Return [X, Y] of the center of cell containing provided text 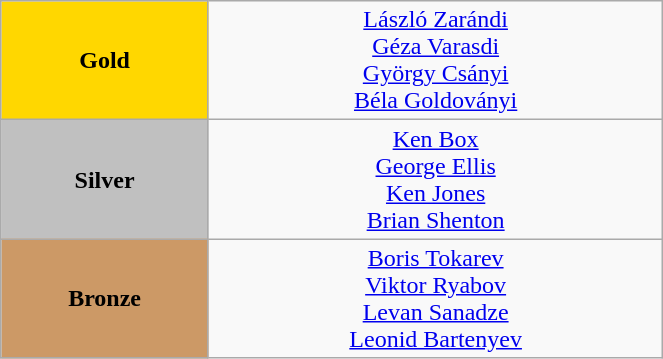
Silver [105, 180]
Ken BoxGeorge EllisKen JonesBrian Shenton [435, 180]
Boris TokarevViktor RyabovLevan SanadzeLeonid Bartenyev [435, 298]
Bronze [105, 298]
László ZarándiGéza VarasdiGyörgy CsányiBéla Goldoványi [435, 60]
Gold [105, 60]
